Provide the [X, Y] coordinate of the cell's center where the given text is located.  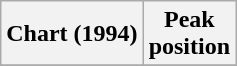
Peakposition [189, 34]
Chart (1994) [72, 34]
